Capture the cell that displays the provided text and extract its [x, y] central coordinate. 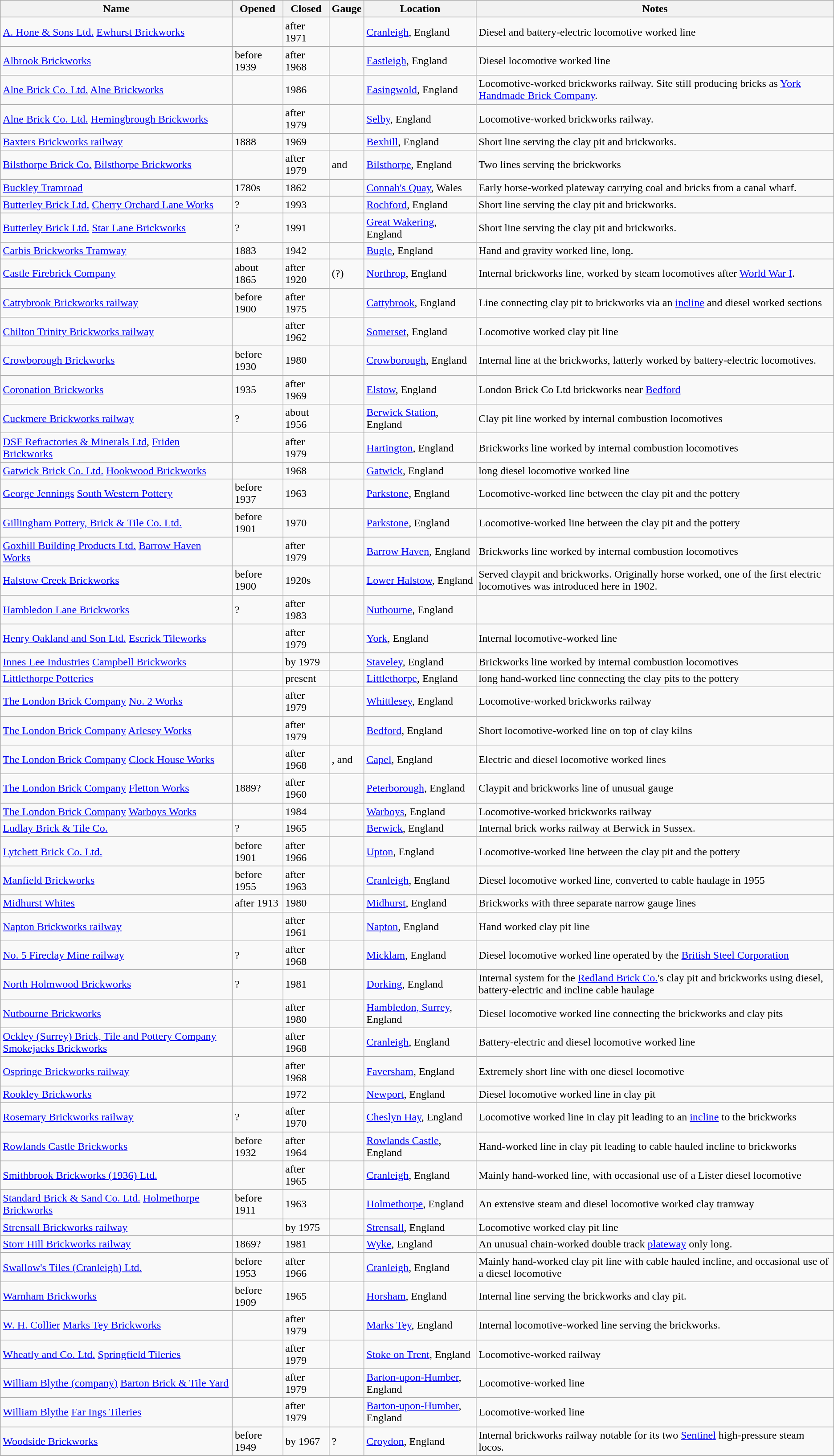
Locomotive-worked railway [655, 1354]
Somerset, England [420, 332]
York, England [420, 638]
Mainly hand-worked clay pit line with cable hauled incline, and occasional use of a diesel locomotive [655, 1267]
Name [117, 9]
after 1969 [307, 390]
Hartington, England [420, 447]
Locomotive worked line in clay pit leading to an incline to the brickworks [655, 1117]
after 1963 [307, 881]
Baxters Brickworks railway [117, 142]
Innes Lee Industries Campbell Brickworks [117, 661]
Croydon, England [420, 1441]
Butterley Brick Ltd. Cherry Orchard Lane Works [117, 205]
Goxhill Building Products Ltd. Barrow Haven Works [117, 552]
about 1956 [307, 419]
Brickworks with three separate narrow gauge lines [655, 903]
Extremely short line with one diesel locomotive [655, 1071]
Holmethorpe, England [420, 1204]
Opened [258, 9]
Bedford, England [420, 730]
by 1975 [307, 1227]
Elstow, England [420, 390]
London Brick Co Ltd brickworks near Bedford [655, 390]
Clay pit line worked by internal combustion locomotives [655, 419]
and [347, 165]
W. H. Collier Marks Tey Brickworks [117, 1325]
Upton, England [420, 851]
Coronation Brickworks [117, 390]
Warboys, England [420, 812]
Midhurst, England [420, 903]
after 1920 [307, 274]
Rochford, England [420, 205]
before 1909 [258, 1296]
1883 [258, 250]
1969 [307, 142]
Stoke on Trent, England [420, 1354]
after 1961 [307, 926]
The London Brick Company No. 2 Works [117, 701]
Rosemary Brickworks railway [117, 1117]
Hand and gravity worked line, long. [655, 250]
Barrow Haven, England [420, 552]
Rowlands Castle, England [420, 1146]
DSF Refractories & Minerals Ltd, Friden Brickworks [117, 447]
William Blythe Far Ings Tileries [117, 1412]
Gauge [347, 9]
Locomotive-worked brickworks railway. [655, 119]
Connah's Quay, Wales [420, 188]
Nutbourne Brickworks [117, 1013]
Chilton Trinity Brickworks railway [117, 332]
Hand-worked line in clay pit leading to cable hauled incline to brickworks [655, 1146]
Woodside Brickworks [117, 1441]
Storr Hill Brickworks railway [117, 1244]
present [307, 678]
Hambledon Lane Brickworks [117, 610]
after 1962 [307, 332]
Nutbourne, England [420, 610]
Great Wakering, England [420, 227]
Diesel locomotive worked line in clay pit [655, 1094]
Two lines serving the brickworks [655, 165]
Dorking, England [420, 984]
Whittlesey, England [420, 701]
Early horse-worked plateway carrying coal and bricks from a canal wharf. [655, 188]
The London Brick Company Warboys Works [117, 812]
1968 [307, 471]
Strensall Brickworks railway [117, 1227]
Bugle, England [420, 250]
The London Brick Company Fletton Works [117, 789]
Cuckmere Brickworks railway [117, 419]
Diesel locomotive worked line connecting the brickworks and clay pits [655, 1013]
Horsham, England [420, 1296]
Littlethorpe, England [420, 678]
Berwick, England [420, 828]
Micklam, England [420, 956]
Line connecting clay pit to brickworks via an incline and diesel worked sections [655, 302]
Lytchett Brick Co. Ltd. [117, 851]
after 1971 [307, 32]
after 1980 [307, 1013]
North Holmwood Brickworks [117, 984]
long diesel locomotive worked line [655, 471]
before 1930 [258, 361]
Electric and diesel locomotive worked lines [655, 759]
after 1965 [307, 1176]
about 1865 [258, 274]
Eastleigh, England [420, 61]
Henry Oakland and Son Ltd. Escrick Tileworks [117, 638]
Littlethorpe Potteries [117, 678]
by 1979 [307, 661]
Midhurst Whites [117, 903]
Manfield Brickworks [117, 881]
Location [420, 9]
Hambledon, Surrey, England [420, 1013]
1986 [307, 90]
Diesel locomotive worked line [655, 61]
Internal locomotive-worked line [655, 638]
after 1970 [307, 1117]
Hand worked clay pit line [655, 926]
Newport, England [420, 1094]
before 1939 [258, 61]
Served claypit and brickworks. Originally horse worked, one of the first electric locomotives was introduced here in 1902. [655, 580]
Smithbrook Brickworks (1936) Ltd. [117, 1176]
1889? [258, 789]
Standard Brick & Sand Co. Ltd. Holmethorpe Brickworks [117, 1204]
1935 [258, 390]
Diesel locomotive worked line operated by the British Steel Corporation [655, 956]
Cheslyn Hay, England [420, 1117]
1972 [307, 1094]
1970 [307, 522]
Lower Halstow, England [420, 580]
1920s [307, 580]
after 1964 [307, 1146]
Gillingham Pottery, Brick & Tile Co. Ltd. [117, 522]
Peterborough, England [420, 789]
Short locomotive-worked line on top of clay kilns [655, 730]
before 1911 [258, 1204]
after 1960 [307, 789]
Locomotive-worked brickworks railway. Site still producing bricks as York Handmade Brick Company. [655, 90]
Carbis Brickworks Tramway [117, 250]
Gatwick Brick Co. Ltd. Hookwood Brickworks [117, 471]
Alne Brick Co. Ltd. Alne Brickworks [117, 90]
Castle Firebrick Company [117, 274]
Butterley Brick Ltd. Star Lane Brickworks [117, 227]
Battery-electric and diesel locomotive worked line [655, 1042]
Alne Brick Co. Ltd. Hemingbrough Brickworks [117, 119]
1862 [307, 188]
Wheatly and Co. Ltd. Springfield Tileries [117, 1354]
An extensive steam and diesel locomotive worked clay tramway [655, 1204]
Crowborough, England [420, 361]
Bexhill, England [420, 142]
Internal line at the brickworks, latterly worked by battery-electric locomotives. [655, 361]
Strensall, England [420, 1227]
Berwick Station, England [420, 419]
Internal brickworks line, worked by steam locomotives after World War I. [655, 274]
Warnham Brickworks [117, 1296]
Napton Brickworks railway [117, 926]
Internal system for the Redland Brick Co.'s clay pit and brickworks using diesel, battery-electric and incline cable haulage [655, 984]
Easingwold, England [420, 90]
before 1955 [258, 881]
after 1913 [258, 903]
William Blythe (company) Barton Brick & Tile Yard [117, 1383]
1780s [258, 188]
1942 [307, 250]
after 1975 [307, 302]
Ospringe Brickworks railway [117, 1071]
Mainly hand-worked line, with occasional use of a Lister diesel locomotive [655, 1176]
Cattybrook Brickworks railway [117, 302]
Albrook Brickworks [117, 61]
Rookley Brickworks [117, 1094]
Halstow Creek Brickworks [117, 580]
Internal locomotive-worked line serving the brickworks. [655, 1325]
long hand-worked line connecting the clay pits to the pottery [655, 678]
Closed [307, 9]
Northrop, England [420, 274]
Notes [655, 9]
Diesel and battery-electric locomotive worked line [655, 32]
Internal brick works railway at Berwick in Sussex. [655, 828]
1888 [258, 142]
No. 5 Fireclay Mine railway [117, 956]
George Jennings South Western Pottery [117, 494]
by 1967 [307, 1441]
Internal brickworks railway notable for its two Sentinel high-pressure steam locos. [655, 1441]
Wyke, England [420, 1244]
Napton, England [420, 926]
An unusual chain-worked double track plateway only long. [655, 1244]
1984 [307, 812]
Claypit and brickworks line of unusual gauge [655, 789]
Capel, England [420, 759]
after 1983 [307, 610]
Diesel locomotive worked line, converted to cable haulage in 1955 [655, 881]
A. Hone & Sons Ltd. Ewhurst Brickworks [117, 32]
(?) [347, 274]
Cattybrook, England [420, 302]
The London Brick Company Arlesey Works [117, 730]
Ockley (Surrey) Brick, Tile and Pottery Company Smokejacks Brickworks [117, 1042]
Crowborough Brickworks [117, 361]
1993 [307, 205]
before 1949 [258, 1441]
, and [347, 759]
1991 [307, 227]
Gatwick, England [420, 471]
Bilsthorpe Brick Co. Bilsthorpe Brickworks [117, 165]
Ludlay Brick & Tile Co. [117, 828]
Staveley, England [420, 661]
Swallow's Tiles (Cranleigh) Ltd. [117, 1267]
Marks Tey, England [420, 1325]
Internal line serving the brickworks and clay pit. [655, 1296]
1869? [258, 1244]
Selby, England [420, 119]
Bilsthorpe, England [420, 165]
before 1932 [258, 1146]
The London Brick Company Clock House Works [117, 759]
before 1937 [258, 494]
Rowlands Castle Brickworks [117, 1146]
Faversham, England [420, 1071]
Buckley Tramroad [117, 188]
before 1953 [258, 1267]
